Pinpoint the cell where the given text exists, returning its [x, y] midpoint coordinate. 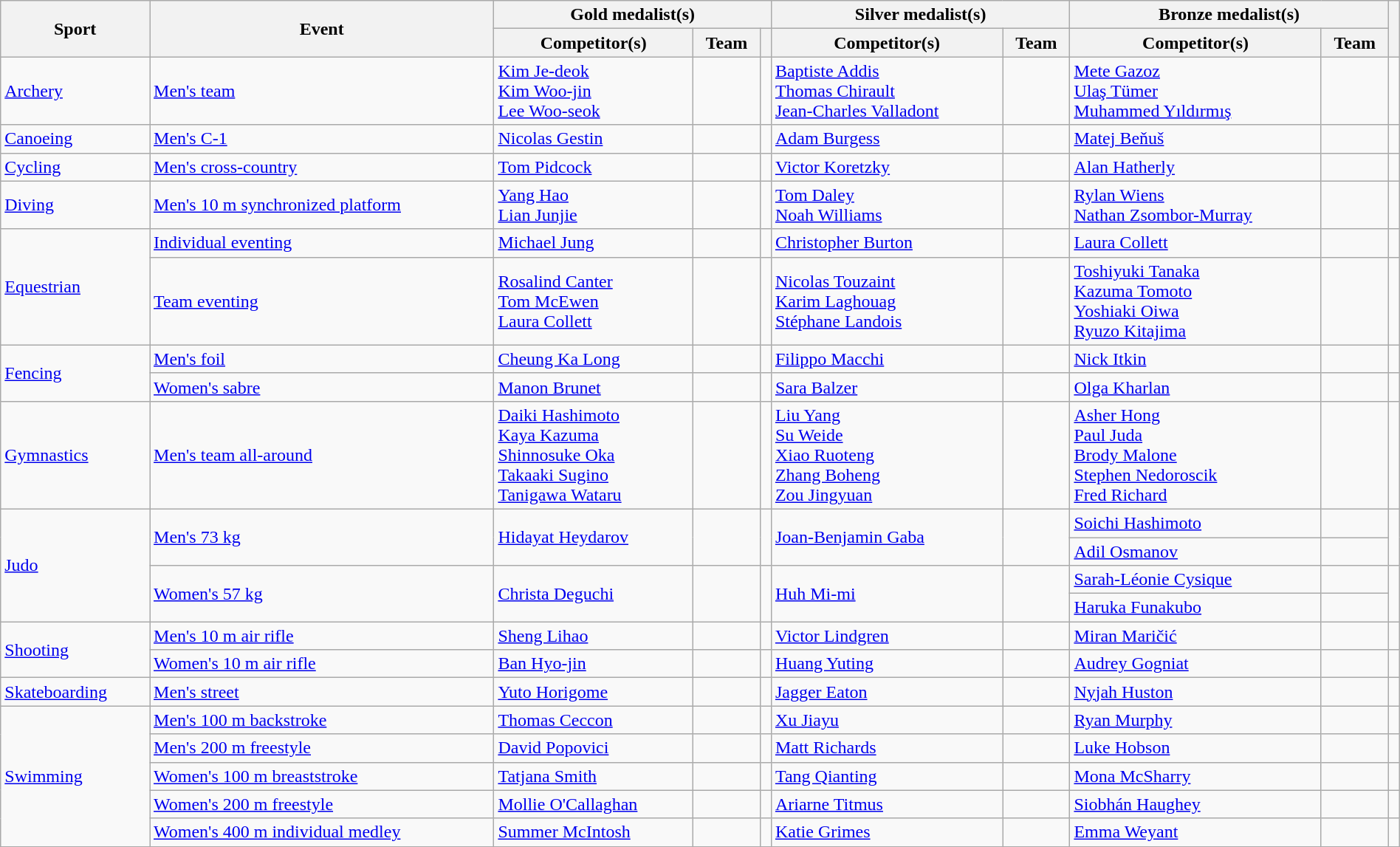
Matej Beňuš [1195, 139]
Tang Qianting [886, 776]
Skateboarding [75, 692]
Mollie O'Callaghan [594, 804]
Women's 57 kg [322, 594]
Bronze medalist(s) [1229, 15]
Gymnastics [75, 455]
Ryan Murphy [1195, 720]
Mete Gazoz Ulaş Tümer Muhammed Yıldırmış [1195, 91]
Yang Hao Lian Junjie [594, 205]
Women's 200 m freestyle [322, 804]
Laura Collett [1195, 243]
Equestrian [75, 287]
Huh Mi-mi [886, 594]
Manon Brunet [594, 387]
Sport [75, 29]
Sheng Lihao [594, 636]
Matt Richards [886, 748]
Summer McIntosh [594, 832]
Rosalind Canter Tom McEwen Laura Collett [594, 301]
Men's cross-country [322, 167]
Olga Kharlan [1195, 387]
Diving [75, 205]
Yuto Horigome [594, 692]
Haruka Funakubo [1195, 608]
Shooting [75, 650]
Nick Itkin [1195, 359]
Kim Je-deok Kim Woo-jin Lee Woo-seok [594, 91]
Huang Yuting [886, 664]
Asher Hong Paul Juda Brody Malone Stephen Nedoroscik Fred Richard [1195, 455]
Canoeing [75, 139]
Alan Hatherly [1195, 167]
Adam Burgess [886, 139]
Ariarne Titmus [886, 804]
Men's C-1 [322, 139]
Judo [75, 565]
Christa Deguchi [594, 594]
Men's 10 m synchronized platform [322, 205]
Swimming [75, 776]
Cycling [75, 167]
Tatjana Smith [594, 776]
Tom Pidcock [594, 167]
Emma Weyant [1195, 832]
Gold medalist(s) [633, 15]
Silver medalist(s) [920, 15]
Xu Jiayu [886, 720]
Archery [75, 91]
Nyjah Huston [1195, 692]
Men's team [322, 91]
Filippo Macchi [886, 359]
Jagger Eaton [886, 692]
Soichi Hashimoto [1195, 523]
Michael Jung [594, 243]
Liu Yang Su Weide Xiao Ruoteng Zhang Boheng Zou Jingyuan [886, 455]
Men's 200 m freestyle [322, 748]
Luke Hobson [1195, 748]
Individual eventing [322, 243]
Christopher Burton [886, 243]
Men's team all-around [322, 455]
Nicolas Touzaint Karim Laghouag Stéphane Landois [886, 301]
Miran Maričić [1195, 636]
Cheung Ka Long [594, 359]
David Popovici [594, 748]
Adil Osmanov [1195, 552]
Mona McSharry [1195, 776]
Tom Daley Noah Williams [886, 205]
Women's 100 m breaststroke [322, 776]
Toshiyuki Tanaka Kazuma Tomoto Yoshiaki Oiwa Ryuzo Kitajima [1195, 301]
Baptiste Addis Thomas Chirault Jean-Charles Valladont [886, 91]
Event [322, 29]
Thomas Ceccon [594, 720]
Men's 73 kg [322, 537]
Katie Grimes [886, 832]
Women's 400 m individual medley [322, 832]
Men's 10 m air rifle [322, 636]
Men's foil [322, 359]
Men's 100 m backstroke [322, 720]
Sarah-Léonie Cysique [1195, 580]
Nicolas Gestin [594, 139]
Men's street [322, 692]
Audrey Gogniat [1195, 664]
Victor Lindgren [886, 636]
Hidayat Heydarov [594, 537]
Sara Balzer [886, 387]
Daiki Hashimoto Kaya Kazuma Shinnosuke Oka Takaaki Sugino Tanigawa Wataru [594, 455]
Rylan Wiens Nathan Zsombor-Murray [1195, 205]
Victor Koretzky [886, 167]
Women's sabre [322, 387]
Siobhán Haughey [1195, 804]
Fencing [75, 373]
Team eventing [322, 301]
Ban Hyo-jin [594, 664]
Joan-Benjamin Gaba [886, 537]
Women's 10 m air rifle [322, 664]
